Scan for the cell matching the given text and deliver its [X, Y] coordinate at center. 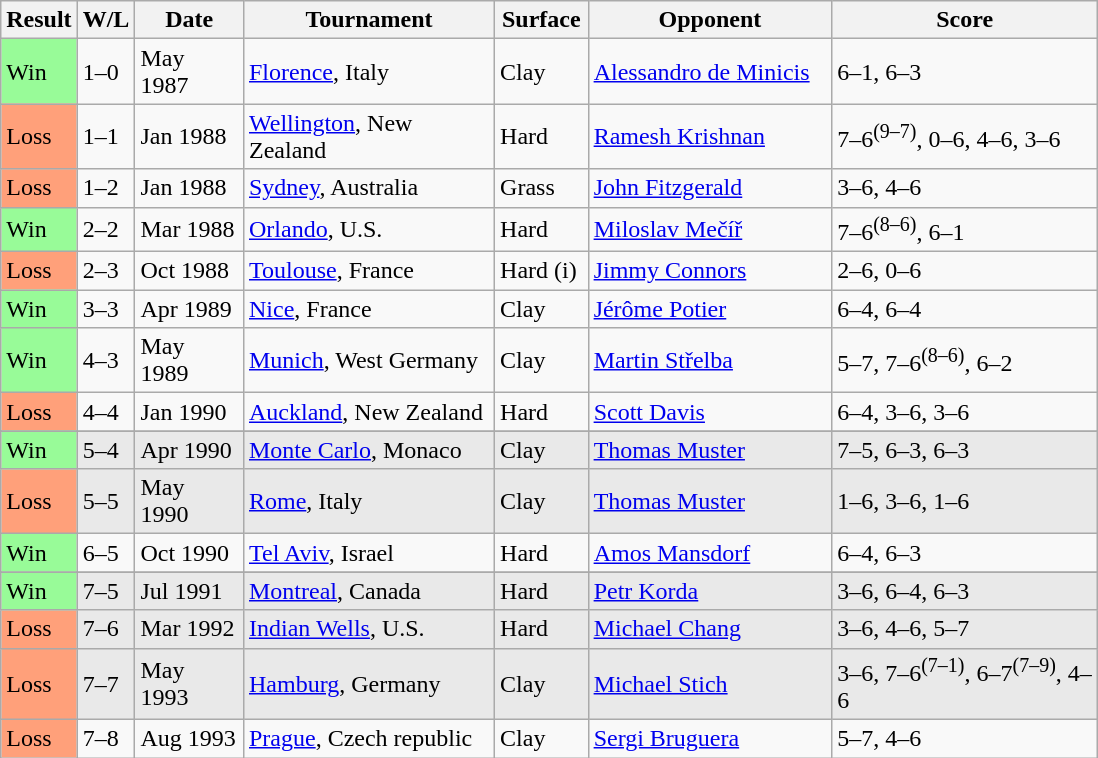
Jérôme Potier [710, 309]
1–2 [106, 188]
Michael Chang [710, 629]
Score [965, 20]
Oct 1988 [190, 271]
7–5, 6–3, 6–3 [965, 450]
Tournament [368, 20]
4–3 [106, 360]
1–0 [106, 72]
3–6, 4–6, 5–7 [965, 629]
7–5 [106, 591]
Scott Davis [710, 412]
5–7, 4–6 [965, 739]
Alessandro de Minicis [710, 72]
2–6, 0–6 [965, 271]
Ramesh Krishnan [710, 136]
May 1989 [190, 360]
5–7, 7–6(8–6), 6–2 [965, 360]
Apr 1990 [190, 450]
Oct 1990 [190, 553]
John Fitzgerald [710, 188]
Tel Aviv, Israel [368, 553]
7–7 [106, 684]
Florence, Italy [368, 72]
6–4, 3–6, 3–6 [965, 412]
Date [190, 20]
Montreal, Canada [368, 591]
Indian Wells, U.S. [368, 629]
Martin Střelba [710, 360]
5–5 [106, 502]
6–4, 6–4 [965, 309]
7–6 [106, 629]
4–4 [106, 412]
Mar 1992 [190, 629]
Rome, Italy [368, 502]
5–4 [106, 450]
7–6(9–7), 0–6, 4–6, 3–6 [965, 136]
3–6, 7–6(7–1), 6–7(7–9), 4–6 [965, 684]
Opponent [710, 20]
Michael Stich [710, 684]
Wellington, New Zealand [368, 136]
Jul 1991 [190, 591]
Hard (i) [542, 271]
Miloslav Mečíř [710, 230]
Hamburg, Germany [368, 684]
Petr Korda [710, 591]
Mar 1988 [190, 230]
7–6(8–6), 6–1 [965, 230]
Monte Carlo, Monaco [368, 450]
May 1993 [190, 684]
1–6, 3–6, 1–6 [965, 502]
Surface [542, 20]
6–5 [106, 553]
W/L [106, 20]
Sydney, Australia [368, 188]
Jan 1990 [190, 412]
Aug 1993 [190, 739]
Amos Mansdorf [710, 553]
2–2 [106, 230]
Sergi Bruguera [710, 739]
6–4, 6–3 [965, 553]
1–1 [106, 136]
Apr 1989 [190, 309]
Jimmy Connors [710, 271]
3–3 [106, 309]
Munich, West Germany [368, 360]
Grass [542, 188]
2–3 [106, 271]
Auckland, New Zealand [368, 412]
3–6, 6–4, 6–3 [965, 591]
Nice, France [368, 309]
May 1987 [190, 72]
3–6, 4–6 [965, 188]
7–8 [106, 739]
Result [39, 20]
Prague, Czech republic [368, 739]
May 1990 [190, 502]
6–1, 6–3 [965, 72]
Orlando, U.S. [368, 230]
Toulouse, France [368, 271]
